Capture the cell that displays the provided text and extract its (X, Y) central coordinate. 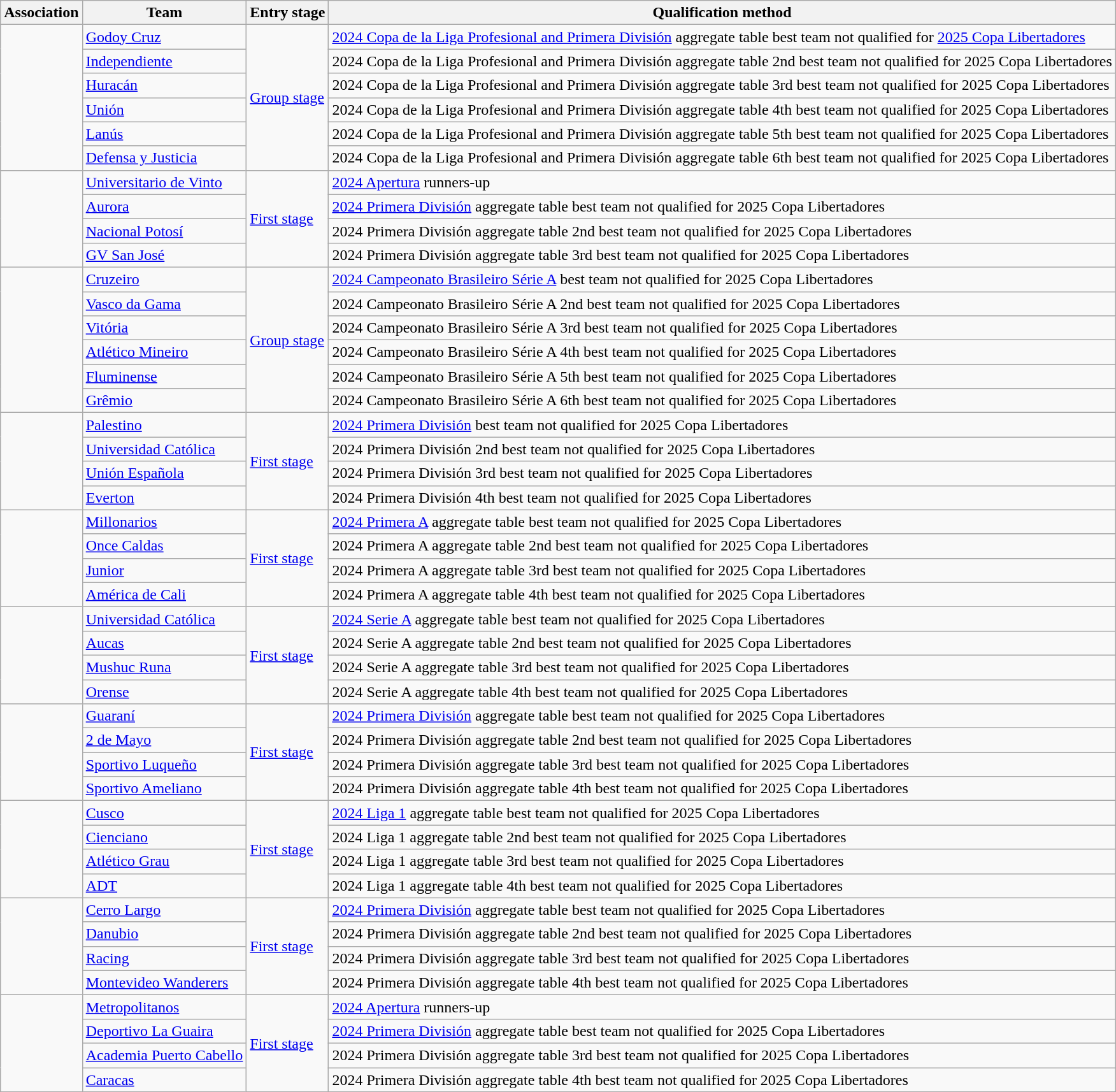
Qualification method (722, 13)
2024 Primera A aggregate table 2nd best team not qualified for 2025 Copa Libertadores (722, 546)
Entry stage (288, 13)
Cruzeiro (164, 279)
2024 Primera División 3rd best team not qualified for 2025 Copa Libertadores (722, 473)
Grêmio (164, 401)
2024 Primera División 4th best team not qualified for 2025 Copa Libertadores (722, 498)
Sportivo Luqueño (164, 765)
2024 Campeonato Brasileiro Série A 3rd best team not qualified for 2025 Copa Libertadores (722, 328)
2024 Liga 1 aggregate table 4th best team not qualified for 2025 Copa Libertadores (722, 886)
Palestino (164, 425)
2024 Liga 1 aggregate table 2nd best team not qualified for 2025 Copa Libertadores (722, 837)
Lanús (164, 134)
Sportivo Ameliano (164, 789)
2024 Copa de la Liga Profesional and Primera División aggregate table 4th best team not qualified for 2025 Copa Libertadores (722, 110)
Huracán (164, 85)
Unión (164, 110)
2024 Primera División best team not qualified for 2025 Copa Libertadores (722, 425)
Universitario de Vinto (164, 182)
Independiente (164, 61)
Guaraní (164, 716)
Nacional Potosí (164, 231)
2 de Mayo (164, 740)
Vasco da Gama (164, 304)
2024 Campeonato Brasileiro Série A 6th best team not qualified for 2025 Copa Libertadores (722, 401)
2024 Serie A aggregate table 4th best team not qualified for 2025 Copa Libertadores (722, 691)
2024 Liga 1 aggregate table best team not qualified for 2025 Copa Libertadores (722, 813)
ADT (164, 886)
Mushuc Runa (164, 667)
2024 Primera División 2nd best team not qualified for 2025 Copa Libertadores (722, 449)
Deportivo La Guaira (164, 1031)
Cerro Largo (164, 910)
Association (41, 13)
Aurora (164, 206)
Team (164, 13)
2024 Primera A aggregate table best team not qualified for 2025 Copa Libertadores (722, 522)
Once Caldas (164, 546)
Aucas (164, 643)
Atlético Mineiro (164, 352)
2024 Liga 1 aggregate table 3rd best team not qualified for 2025 Copa Libertadores (722, 861)
América de Cali (164, 594)
2024 Campeonato Brasileiro Série A 4th best team not qualified for 2025 Copa Libertadores (722, 352)
Montevideo Wanderers (164, 982)
2024 Serie A aggregate table best team not qualified for 2025 Copa Libertadores (722, 619)
Atlético Grau (164, 861)
Caracas (164, 1080)
2024 Serie A aggregate table 3rd best team not qualified for 2025 Copa Libertadores (722, 667)
2024 Copa de la Liga Profesional and Primera División aggregate table 6th best team not qualified for 2025 Copa Libertadores (722, 158)
Godoy Cruz (164, 37)
Cienciano (164, 837)
Cusco (164, 813)
2024 Campeonato Brasileiro Série A best team not qualified for 2025 Copa Libertadores (722, 279)
Academia Puerto Cabello (164, 1055)
2024 Campeonato Brasileiro Série A 2nd best team not qualified for 2025 Copa Libertadores (722, 304)
GV San José (164, 255)
2024 Copa de la Liga Profesional and Primera División aggregate table 2nd best team not qualified for 2025 Copa Libertadores (722, 61)
Orense (164, 691)
Danubio (164, 934)
2024 Campeonato Brasileiro Série A 5th best team not qualified for 2025 Copa Libertadores (722, 377)
2024 Copa de la Liga Profesional and Primera División aggregate table best team not qualified for 2025 Copa Libertadores (722, 37)
Everton (164, 498)
Metropolitanos (164, 1007)
Racing (164, 958)
Fluminense (164, 377)
2024 Copa de la Liga Profesional and Primera División aggregate table 5th best team not qualified for 2025 Copa Libertadores (722, 134)
2024 Serie A aggregate table 2nd best team not qualified for 2025 Copa Libertadores (722, 643)
2024 Primera A aggregate table 3rd best team not qualified for 2025 Copa Libertadores (722, 570)
Junior (164, 570)
Defensa y Justicia (164, 158)
Vitória (164, 328)
2024 Primera A aggregate table 4th best team not qualified for 2025 Copa Libertadores (722, 594)
Millonarios (164, 522)
2024 Copa de la Liga Profesional and Primera División aggregate table 3rd best team not qualified for 2025 Copa Libertadores (722, 85)
Unión Española (164, 473)
